Determine the [x, y] coordinate at the center of the cell enclosing the given text.  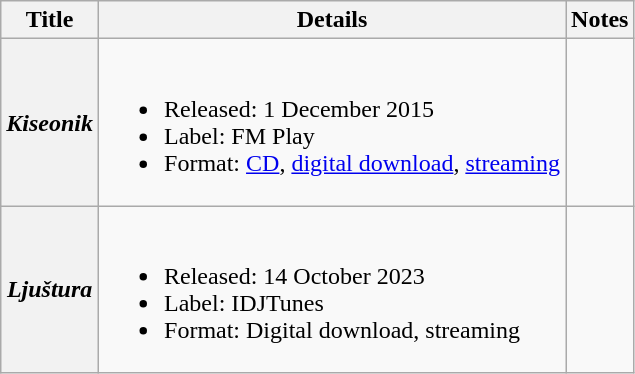
Details [332, 20]
Notes [600, 20]
Ljuštura [50, 290]
Title [50, 20]
Released: 1 December 2015Label: FM PlayFormat: CD, digital download, streaming [332, 122]
Released: 14 October 2023Label: IDJTunesFormat: Digital download, streaming [332, 290]
Kiseonik [50, 122]
